Determine the (X, Y) coordinate at the center of the cell enclosing the given text.  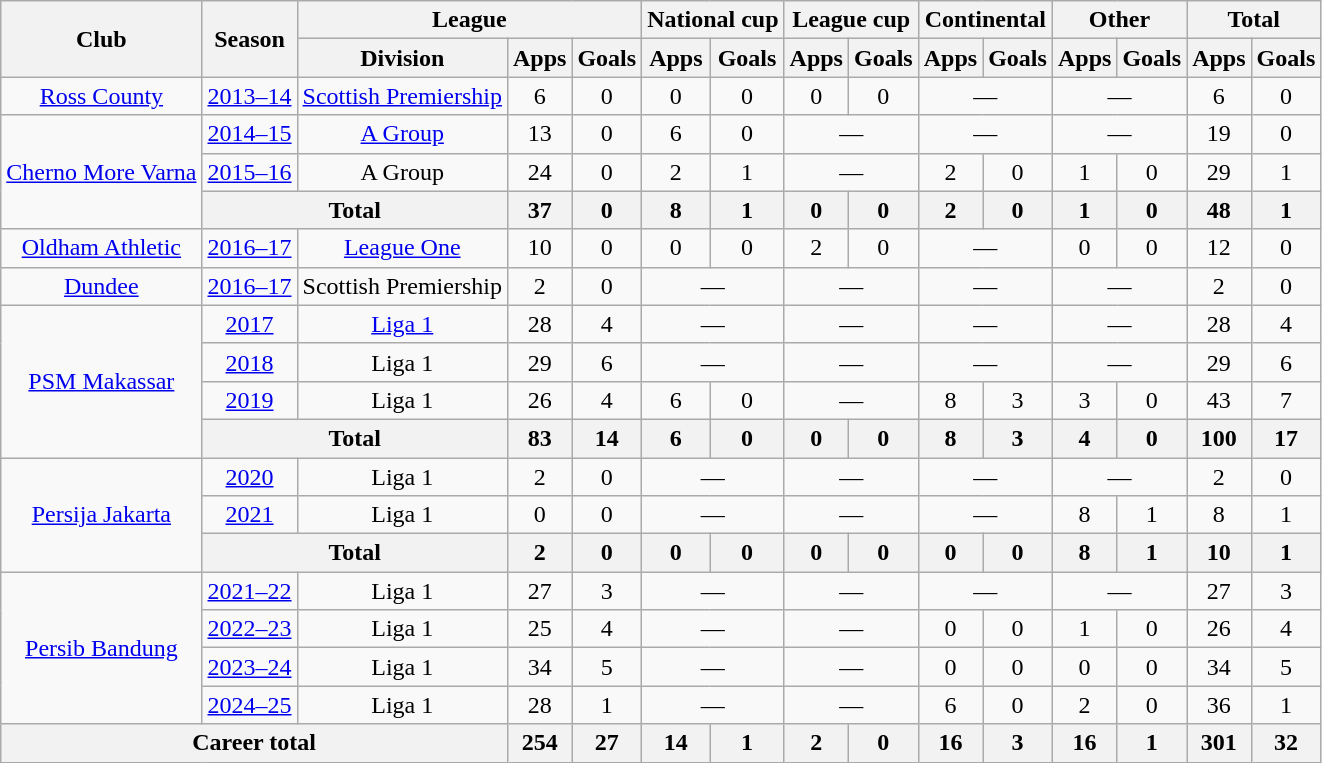
League One (402, 248)
Continental (985, 20)
24 (539, 172)
7 (1286, 400)
36 (1219, 705)
19 (1219, 134)
2020 (250, 477)
2013–14 (250, 96)
2023–24 (250, 667)
2014–15 (250, 134)
2018 (250, 362)
100 (1219, 438)
43 (1219, 400)
Division (402, 58)
83 (539, 438)
League cup (851, 20)
2015–16 (250, 172)
2021 (250, 515)
301 (1219, 743)
2019 (250, 400)
2017 (250, 324)
Dundee (102, 286)
Persib Bandung (102, 648)
Cherno More Varna (102, 172)
PSM Makassar (102, 381)
48 (1219, 210)
Career total (254, 743)
Oldham Athletic (102, 248)
37 (539, 210)
Ross County (102, 96)
25 (539, 629)
League (470, 20)
12 (1219, 248)
Season (250, 39)
17 (1286, 438)
National cup (713, 20)
13 (539, 134)
32 (1286, 743)
Other (1119, 20)
2022–23 (250, 629)
2021–22 (250, 591)
254 (539, 743)
Club (102, 39)
2024–25 (250, 705)
Persija Jakarta (102, 515)
